Provide the [x, y] coordinate of the cell's center where the given text is located.  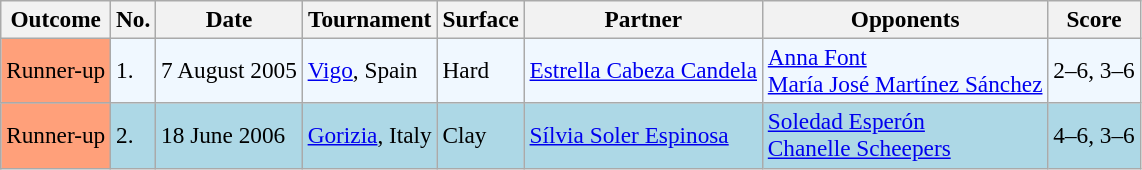
Sílvia Soler Espinosa [643, 136]
Partner [643, 19]
Opponents [904, 19]
Score [1094, 19]
Soledad Esperón Chanelle Scheepers [904, 136]
1. [134, 70]
Hard [480, 70]
18 June 2006 [230, 136]
Estrella Cabeza Candela [643, 70]
2–6, 3–6 [1094, 70]
2. [134, 136]
Gorizia, Italy [370, 136]
4–6, 3–6 [1094, 136]
Tournament [370, 19]
Date [230, 19]
Outcome [56, 19]
Surface [480, 19]
No. [134, 19]
Anna Font María José Martínez Sánchez [904, 70]
Clay [480, 136]
Vigo, Spain [370, 70]
7 August 2005 [230, 70]
